Pinpoint the cell where the given text exists, returning its [X, Y] midpoint coordinate. 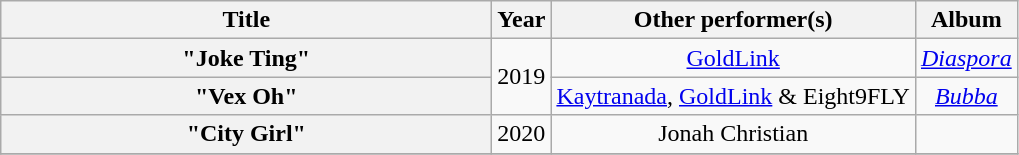
"City Girl" [246, 134]
"Vex Oh" [246, 96]
Album [966, 20]
2019 [522, 77]
Jonah Christian [734, 134]
Title [246, 20]
2020 [522, 134]
Kaytranada, GoldLink & Eight9FLY [734, 96]
GoldLink [734, 58]
Other performer(s) [734, 20]
"Joke Ting" [246, 58]
Bubba [966, 96]
Year [522, 20]
Diaspora [966, 58]
